Capture the cell that displays the provided text and extract its (X, Y) central coordinate. 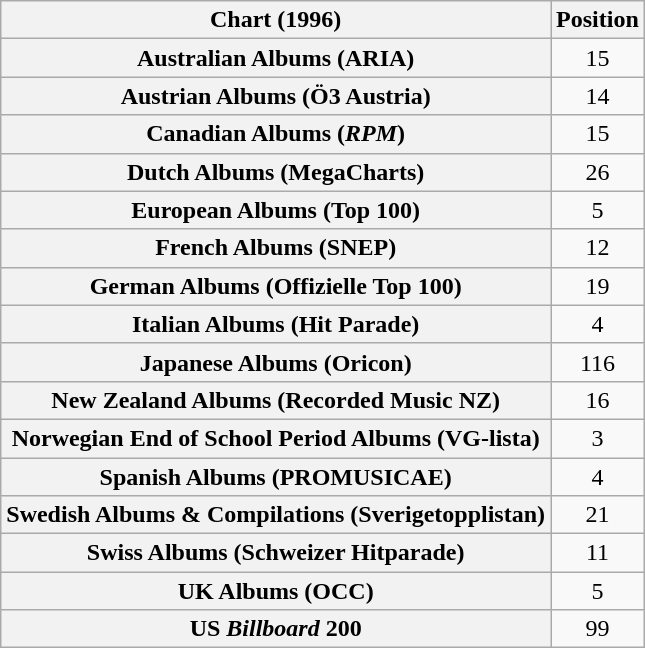
UK Albums (OCC) (276, 591)
Australian Albums (ARIA) (276, 58)
Position (598, 20)
Japanese Albums (Oricon) (276, 362)
21 (598, 515)
Spanish Albums (PROMUSICAE) (276, 477)
Austrian Albums (Ö3 Austria) (276, 96)
German Albums (Offizielle Top 100) (276, 286)
Swedish Albums & Compilations (Sverigetopplistan) (276, 515)
19 (598, 286)
Chart (1996) (276, 20)
14 (598, 96)
99 (598, 629)
16 (598, 400)
Italian Albums (Hit Parade) (276, 324)
Canadian Albums (RPM) (276, 134)
116 (598, 362)
European Albums (Top 100) (276, 210)
3 (598, 438)
12 (598, 248)
French Albums (SNEP) (276, 248)
Dutch Albums (MegaCharts) (276, 172)
New Zealand Albums (Recorded Music NZ) (276, 400)
26 (598, 172)
Swiss Albums (Schweizer Hitparade) (276, 553)
Norwegian End of School Period Albums (VG-lista) (276, 438)
US Billboard 200 (276, 629)
11 (598, 553)
